Search for the cell housing the specified text and yield its [X, Y] center coordinate. 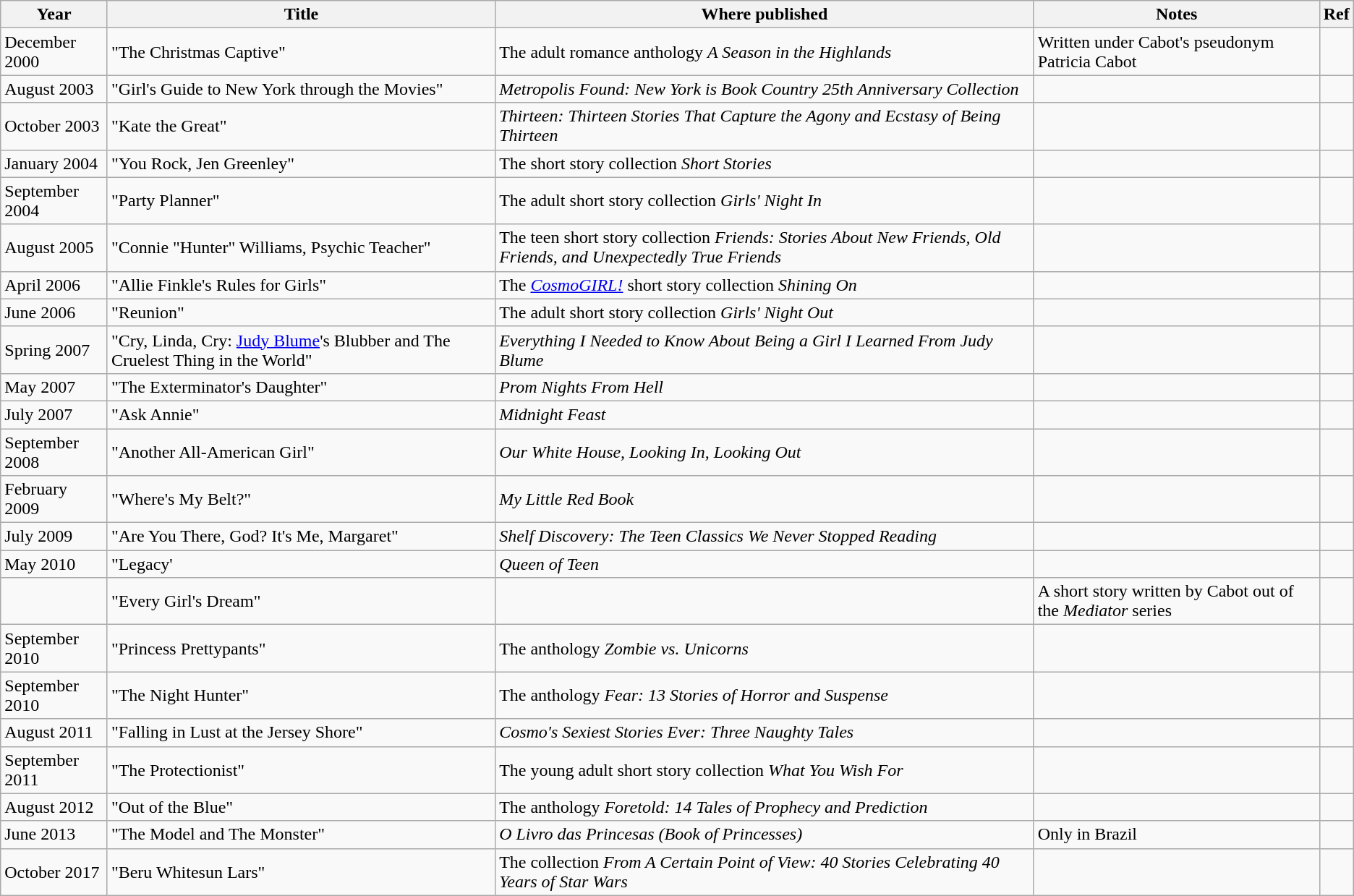
August 2005 [54, 247]
"Legacy' [301, 564]
"The Model and The Monster" [301, 835]
Ref [1337, 14]
August 2012 [54, 807]
Year [54, 14]
Title [301, 14]
"The Protectionist" [301, 769]
My Little Red Book [765, 499]
The short story collection Short Stories [765, 163]
October 2017 [54, 872]
"Out of the Blue" [301, 807]
"Another All-American Girl" [301, 451]
The anthology Fear: 13 Stories of Horror and Suspense [765, 696]
June 2006 [54, 312]
January 2004 [54, 163]
September 2011 [54, 769]
February 2009 [54, 499]
July 2007 [54, 414]
October 2003 [54, 126]
August 2011 [54, 733]
"You Rock, Jen Greenley" [301, 163]
July 2009 [54, 537]
Cosmo's Sexiest Stories Ever: Three Naughty Tales [765, 733]
April 2006 [54, 285]
Our White House, Looking In, Looking Out [765, 451]
June 2013 [54, 835]
The adult romance anthology A Season in the Highlands [765, 52]
Written under Cabot's pseudonym Patricia Cabot [1176, 52]
May 2007 [54, 387]
"Girl's Guide to New York through the Movies" [301, 89]
The CosmoGIRL! short story collection Shining On [765, 285]
Shelf Discovery: The Teen Classics We Never Stopped Reading [765, 537]
Notes [1176, 14]
"Beru Whitesun Lars" [301, 872]
"Ask Annie" [301, 414]
Only in Brazil [1176, 835]
The teen short story collection Friends: Stories About New Friends, Old Friends, and Unexpectedly True Friends [765, 247]
The adult short story collection Girls' Night In [765, 201]
"Reunion" [301, 312]
"Cry, Linda, Cry: Judy Blume's Blubber and The Cruelest Thing in the World" [301, 350]
"Allie Finkle's Rules for Girls" [301, 285]
The anthology Foretold: 14 Tales of Prophecy and Prediction [765, 807]
Metropolis Found: New York is Book Country 25th Anniversary Collection [765, 89]
Everything I Needed to Know About Being a Girl I Learned From Judy Blume [765, 350]
"The Christmas Captive" [301, 52]
"Connie "Hunter" Williams, Psychic Teacher" [301, 247]
The young adult short story collection What You Wish For [765, 769]
O Livro das Princesas (Book of Princesses) [765, 835]
Where published [765, 14]
"Kate the Great" [301, 126]
"Are You There, God? It's Me, Margaret" [301, 537]
"The Night Hunter" [301, 696]
"Party Planner" [301, 201]
"Where's My Belt?" [301, 499]
A short story written by Cabot out of the Mediator series [1176, 602]
"Falling in Lust at the Jersey Shore" [301, 733]
The anthology Zombie vs. Unicorns [765, 648]
The adult short story collection Girls' Night Out [765, 312]
The collection From A Certain Point of View: 40 Stories Celebrating 40 Years of Star Wars [765, 872]
December 2000 [54, 52]
Midnight Feast [765, 414]
Prom Nights From Hell [765, 387]
September 2008 [54, 451]
"Princess Prettypants" [301, 648]
Queen of Teen [765, 564]
Spring 2007 [54, 350]
May 2010 [54, 564]
Thirteen: Thirteen Stories That Capture the Agony and Ecstasy of Being Thirteen [765, 126]
September 2004 [54, 201]
"Every Girl's Dream" [301, 602]
August 2003 [54, 89]
"The Exterminator's Daughter" [301, 387]
